Output the [x, y] coordinate of the center of the cell containing the given text.  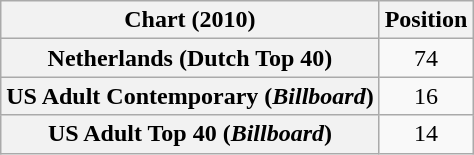
16 [426, 96]
US Adult Contemporary (Billboard) [190, 96]
US Adult Top 40 (Billboard) [190, 134]
Chart (2010) [190, 20]
74 [426, 58]
Position [426, 20]
14 [426, 134]
Netherlands (Dutch Top 40) [190, 58]
